Return the (X, Y) coordinate for the center point of the cell that contains the specified text.  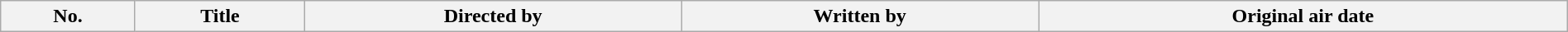
Title (220, 16)
Original air date (1303, 16)
Written by (860, 16)
No. (68, 16)
Directed by (493, 16)
